Output the [X, Y] coordinate of the center of the cell containing the given text.  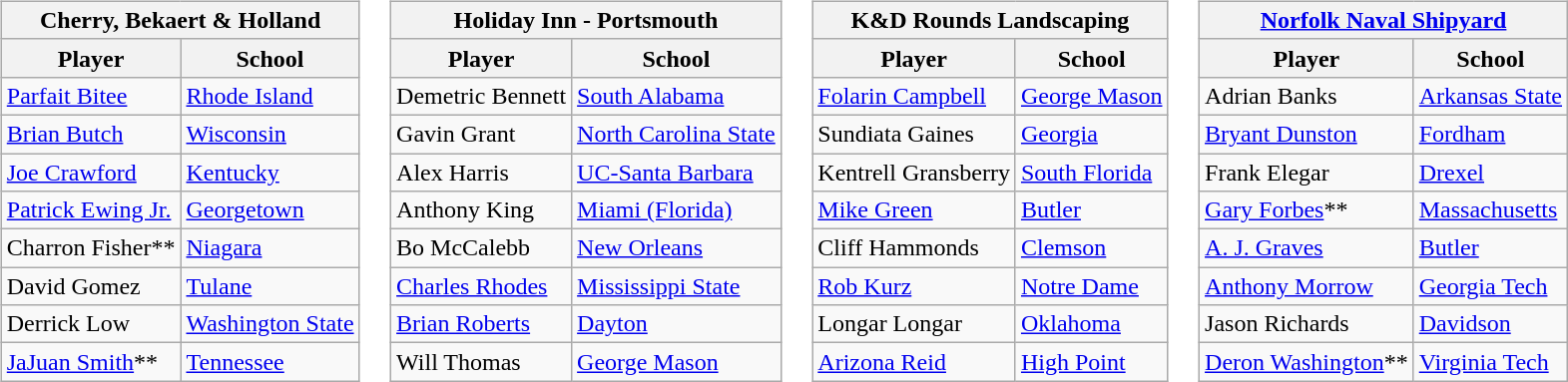
Notre Dame [1092, 286]
Niagara [269, 248]
Massachusetts [1490, 210]
Oklahoma [1092, 324]
Bryant Dunston [1307, 134]
Holiday Inn - Portsmouth [587, 20]
Sundiata Gaines [914, 134]
Kentucky [269, 173]
High Point [1092, 362]
Tennessee [269, 362]
Charron Fisher** [91, 248]
Deron Washington** [1307, 362]
Arkansas State [1490, 96]
Gary Forbes** [1307, 210]
Kentrell Gransberry [914, 173]
Cliff Hammonds [914, 248]
Adrian Banks [1307, 96]
Rob Kurz [914, 286]
Clemson [1092, 248]
K&D Rounds Landscaping [990, 20]
Joe Crawford [91, 173]
Patrick Ewing Jr. [91, 210]
Washington State [269, 324]
JaJuan Smith** [91, 362]
South Alabama [677, 96]
Bo McCalebb [481, 248]
Anthony King [481, 210]
Frank Elegar [1307, 173]
Drexel [1490, 173]
Gavin Grant [481, 134]
Davidson [1490, 324]
Folarin Campbell [914, 96]
Brian Roberts [481, 324]
Demetric Bennett [481, 96]
Jason Richards [1307, 324]
Tulane [269, 286]
Will Thomas [481, 362]
Anthony Morrow [1307, 286]
Dayton [677, 324]
Arizona Reid [914, 362]
UC-Santa Barbara [677, 173]
Parfait Bitee [91, 96]
South Florida [1092, 173]
Rhode Island [269, 96]
New Orleans [677, 248]
Mississippi State [677, 286]
Georgia Tech [1490, 286]
Cherry, Bekaert & Holland [180, 20]
A. J. Graves [1307, 248]
Alex Harris [481, 173]
North Carolina State [677, 134]
Mike Green [914, 210]
Georgetown [269, 210]
Longar Longar [914, 324]
Miami (Florida) [677, 210]
David Gomez [91, 286]
Fordham [1490, 134]
Norfolk Naval Shipyard [1383, 20]
Brian Butch [91, 134]
Charles Rhodes [481, 286]
Georgia [1092, 134]
Derrick Low [91, 324]
Wisconsin [269, 134]
Virginia Tech [1490, 362]
